Output the (x, y) coordinate of the center of the cell containing the given text.  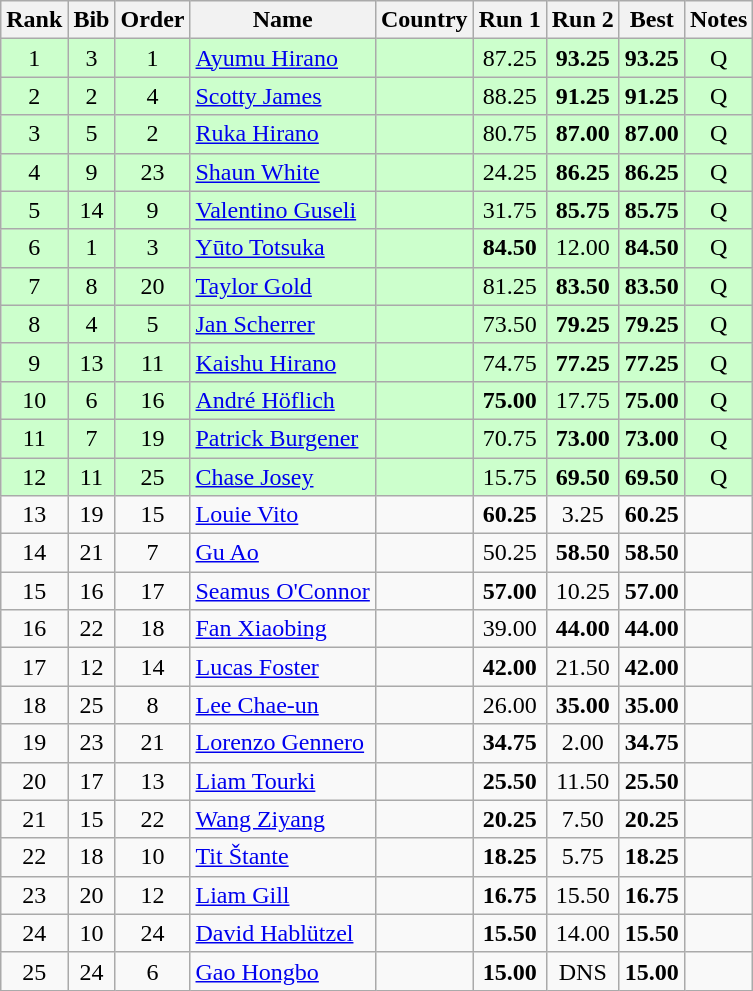
70.75 (510, 438)
Ayumu Hirano (282, 58)
21.50 (582, 667)
Bib (92, 20)
Ruka Hirano (282, 134)
Shaun White (282, 172)
14.00 (582, 933)
Lee Chae-un (282, 705)
2.00 (582, 743)
David Hablützel (282, 933)
Kaishu Hirano (282, 362)
Scotty James (282, 96)
Lucas Foster (282, 667)
80.75 (510, 134)
Run 1 (510, 20)
39.00 (510, 629)
3.25 (582, 515)
88.25 (510, 96)
Order (152, 20)
André Höflich (282, 400)
Seamus O'Connor (282, 591)
Liam Gill (282, 895)
7.50 (582, 819)
12.00 (582, 248)
15.75 (510, 477)
10.25 (582, 591)
Country (424, 20)
26.00 (510, 705)
Run 2 (582, 20)
Valentino Guseli (282, 210)
Patrick Burgener (282, 438)
73.50 (510, 324)
11.50 (582, 781)
Lorenzo Gennero (282, 743)
24.25 (510, 172)
50.25 (510, 553)
74.75 (510, 362)
Rank (34, 20)
5.75 (582, 857)
Chase Josey (282, 477)
Best (652, 20)
Taylor Gold (282, 286)
Yūto Totsuka (282, 248)
Jan Scherrer (282, 324)
Gao Hongbo (282, 971)
17.75 (582, 400)
Fan Xiaobing (282, 629)
87.25 (510, 58)
Louie Vito (282, 515)
Name (282, 20)
Tit Štante (282, 857)
31.75 (510, 210)
Gu Ao (282, 553)
Notes (718, 20)
81.25 (510, 286)
DNS (582, 971)
Liam Tourki (282, 781)
Wang Ziyang (282, 819)
